Find where the given text appears and provide that cell's center as (x, y) coordinate. 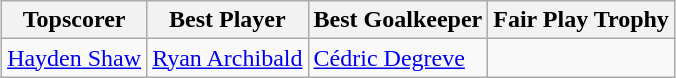
Best Player (228, 20)
Best Goalkeeper (398, 20)
Cédric Degreve (398, 58)
Ryan Archibald (228, 58)
Hayden Shaw (74, 58)
Topscorer (74, 20)
Fair Play Trophy (582, 20)
